Locate the cell with the specified text and output its (X, Y) center coordinate. 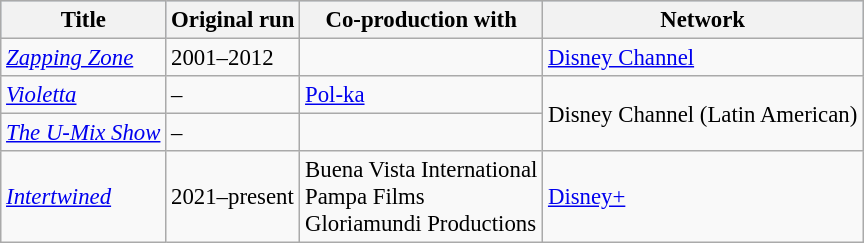
Pol-ka (422, 95)
2021–present (233, 197)
Disney Channel (703, 58)
Violetta (84, 95)
Intertwined (84, 197)
Buena Vista InternationalPampa FilmsGloriamundi Productions (422, 197)
Title (84, 20)
The U-Mix Show (84, 133)
2001–2012 (233, 58)
Co-production with (422, 20)
Disney+ (703, 197)
Original run (233, 20)
Zapping Zone (84, 58)
Disney Channel (Latin American) (703, 114)
Network (703, 20)
